Output the (x, y) coordinate of the center of the cell containing the given text.  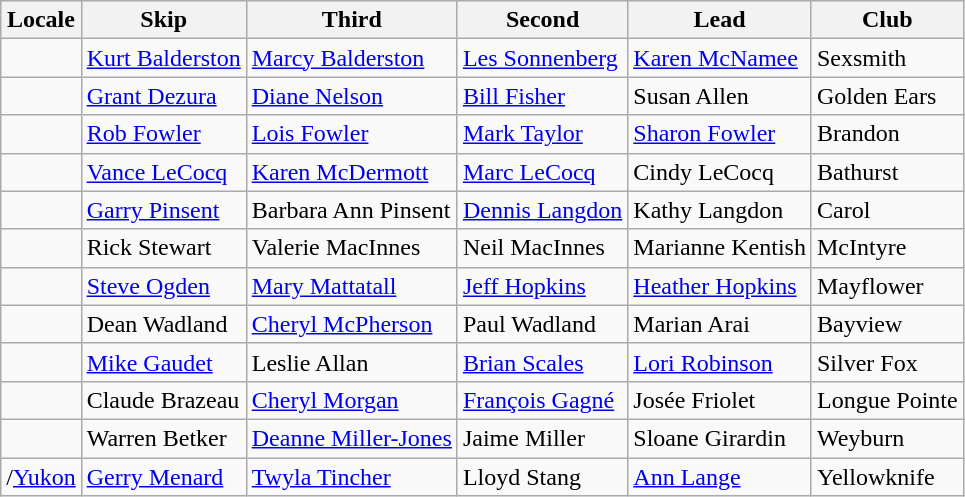
Yellowknife (887, 477)
Third (352, 20)
Marc LeCocq (542, 172)
Jaime Miller (542, 438)
Carol (887, 210)
Cheryl McPherson (352, 324)
Dennis Langdon (542, 210)
Lori Robinson (720, 362)
Brian Scales (542, 362)
Rob Fowler (164, 134)
Lois Fowler (352, 134)
Susan Allen (720, 96)
Mike Gaudet (164, 362)
Bill Fisher (542, 96)
McIntyre (887, 248)
Valerie MacInnes (352, 248)
Diane Nelson (352, 96)
Mary Mattatall (352, 286)
Silver Fox (887, 362)
Locale (41, 20)
Karen McDermott (352, 172)
Kurt Balderston (164, 58)
François Gagné (542, 400)
Golden Ears (887, 96)
Weyburn (887, 438)
Longue Pointe (887, 400)
Mark Taylor (542, 134)
/Yukon (41, 477)
Warren Betker (164, 438)
Karen McNamee (720, 58)
Claude Brazeau (164, 400)
Dean Wadland (164, 324)
Cindy LeCocq (720, 172)
Grant Dezura (164, 96)
Kathy Langdon (720, 210)
Neil MacInnes (542, 248)
Marianne Kentish (720, 248)
Club (887, 20)
Jeff Hopkins (542, 286)
Ann Lange (720, 477)
Twyla Tincher (352, 477)
Marian Arai (720, 324)
Gerry Menard (164, 477)
Skip (164, 20)
Lloyd Stang (542, 477)
Sexsmith (887, 58)
Heather Hopkins (720, 286)
Marcy Balderston (352, 58)
Vance LeCocq (164, 172)
Sharon Fowler (720, 134)
Leslie Allan (352, 362)
Lead (720, 20)
Deanne Miller-Jones (352, 438)
Mayflower (887, 286)
Barbara Ann Pinsent (352, 210)
Rick Stewart (164, 248)
Paul Wadland (542, 324)
Les Sonnenberg (542, 58)
Josée Friolet (720, 400)
Second (542, 20)
Sloane Girardin (720, 438)
Cheryl Morgan (352, 400)
Bathurst (887, 172)
Bayview (887, 324)
Garry Pinsent (164, 210)
Brandon (887, 134)
Steve Ogden (164, 286)
